Provide the (X, Y) coordinate of the cell's center where the given text is located.  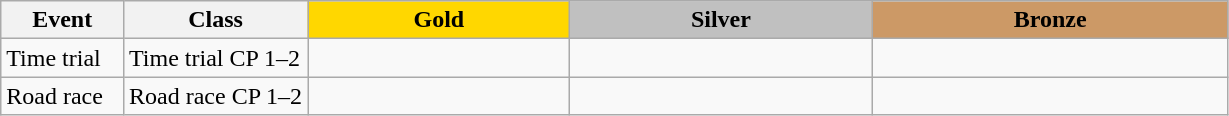
Gold (439, 20)
Event (62, 20)
Bronze (1050, 20)
Class (216, 20)
Time trial (62, 58)
Road race CP 1–2 (216, 96)
Time trial CP 1–2 (216, 58)
Road race (62, 96)
Silver (721, 20)
